Provide the [x, y] coordinate of the cell's center where the given text is located.  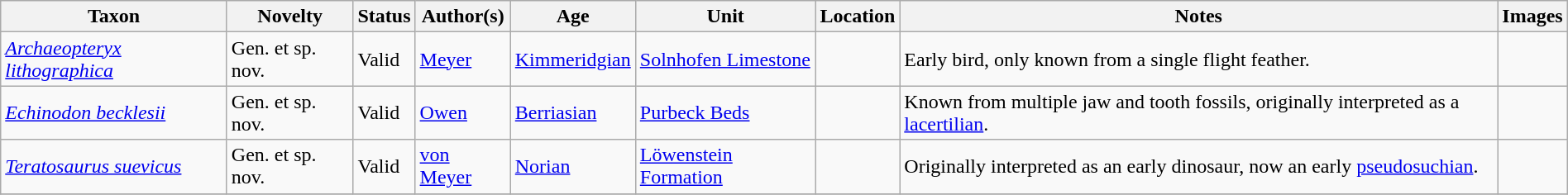
Kimmeridgian [572, 59]
Taxon [114, 17]
Author(s) [463, 17]
Purbeck Beds [725, 112]
Novelty [289, 17]
Löwenstein Formation [725, 167]
Status [384, 17]
Age [572, 17]
Owen [463, 112]
Notes [1199, 17]
von Meyer [463, 167]
Teratosaurus suevicus [114, 167]
Solnhofen Limestone [725, 59]
Early bird, only known from a single flight feather. [1199, 59]
Known from multiple jaw and tooth fossils, originally interpreted as a lacertilian. [1199, 112]
Echinodon becklesii [114, 112]
Norian [572, 167]
Berriasian [572, 112]
Archaeopteryx lithographica [114, 59]
Meyer [463, 59]
Originally interpreted as an early dinosaur, now an early pseudosuchian. [1199, 167]
Images [1532, 17]
Unit [725, 17]
Location [858, 17]
